Determine the [x, y] coordinate at the center of the cell enclosing the given text.  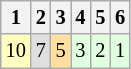
4 [80, 17]
10 [16, 51]
7 [41, 51]
6 [120, 17]
